Provide the (X, Y) coordinate of the cell's center where the given text is located.  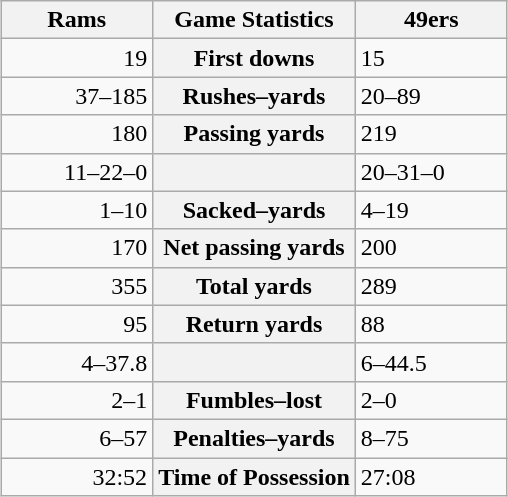
32:52 (77, 477)
2–1 (77, 400)
Time of Possession (254, 477)
Total yards (254, 286)
219 (431, 134)
11–22–0 (77, 172)
20–31–0 (431, 172)
First downs (254, 58)
95 (77, 324)
20–89 (431, 96)
4–37.8 (77, 362)
355 (77, 286)
Fumbles–lost (254, 400)
Return yards (254, 324)
Game Statistics (254, 20)
27:08 (431, 477)
Sacked–yards (254, 210)
289 (431, 286)
6–44.5 (431, 362)
8–75 (431, 438)
Rams (77, 20)
2–0 (431, 400)
Passing yards (254, 134)
180 (77, 134)
49ers (431, 20)
200 (431, 248)
Penalties–yards (254, 438)
6–57 (77, 438)
Net passing yards (254, 248)
37–185 (77, 96)
Rushes–yards (254, 96)
15 (431, 58)
1–10 (77, 210)
4–19 (431, 210)
19 (77, 58)
88 (431, 324)
170 (77, 248)
